For the text-containing cell, return its midpoint in [X, Y] coordinate format. 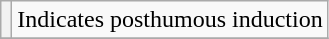
Indicates posthumous induction [170, 20]
